Extract the (X, Y) coordinate from the center of the cell holding the provided text.  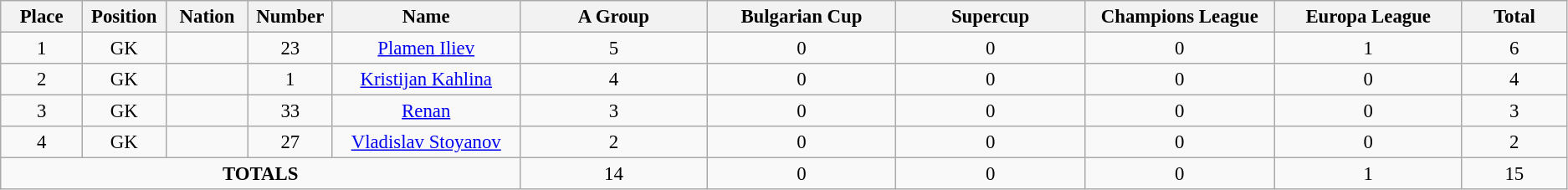
Europa League (1368, 17)
Total (1514, 17)
Place (42, 17)
Number (290, 17)
23 (290, 49)
27 (290, 142)
5 (614, 49)
6 (1514, 49)
Nation (208, 17)
Renan (427, 111)
TOTALS (261, 174)
14 (614, 174)
Plamen Iliev (427, 49)
Bulgarian Cup (802, 17)
Position (124, 17)
Name (427, 17)
33 (290, 111)
A Group (614, 17)
Supercup (991, 17)
Vladislav Stoyanov (427, 142)
Champions League (1180, 17)
15 (1514, 174)
Kristijan Kahlina (427, 80)
